Capture the cell that displays the provided text and extract its (X, Y) central coordinate. 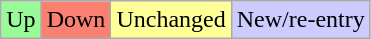
Unchanged (171, 20)
New/re-entry (300, 20)
Down (76, 20)
Up (21, 20)
